For the text-containing cell, return its midpoint in [X, Y] coordinate format. 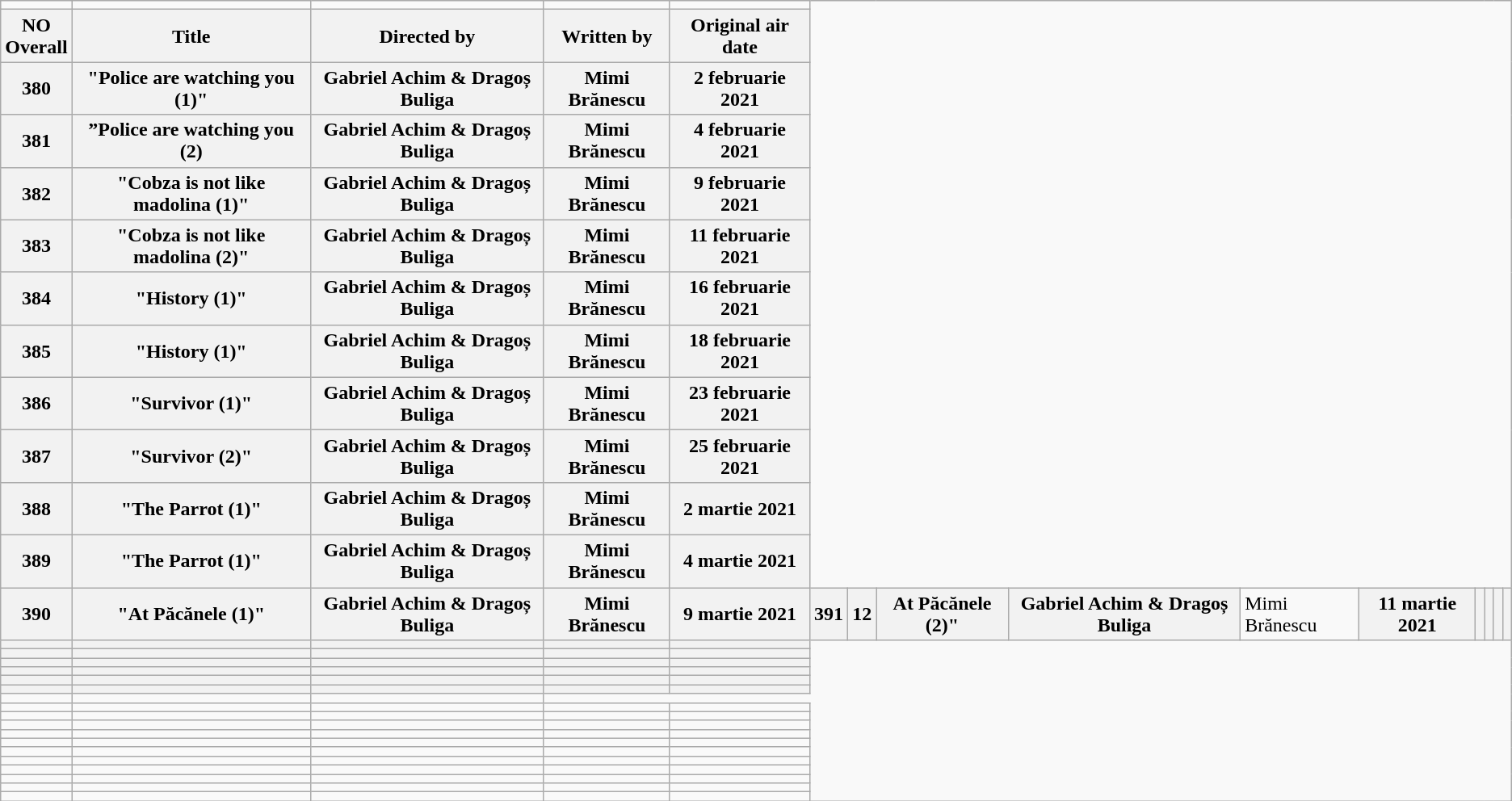
"At Păcănele (1)" [191, 614]
Directed by [426, 36]
18 februarie 2021 [740, 350]
"Survivor (2)" [191, 455]
9 martie 2021 [740, 614]
16 februarie 2021 [740, 299]
380 [36, 89]
25 februarie 2021 [740, 455]
"Cobza is not like madolina (2)" [191, 245]
386 [36, 404]
Title [191, 36]
4 martie 2021 [740, 560]
23 februarie 2021 [740, 404]
391 [829, 614]
2 februarie 2021 [740, 89]
11 martie 2021 [1417, 614]
”Police are watching you (2) [191, 140]
2 martie 2021 [740, 509]
"Survivor (1)" [191, 404]
381 [36, 140]
383 [36, 245]
11 februarie 2021 [740, 245]
4 februarie 2021 [740, 140]
NOOverall [36, 36]
389 [36, 560]
390 [36, 614]
"Cobza is not like madolina (1)" [191, 194]
12 [863, 614]
388 [36, 509]
382 [36, 194]
384 [36, 299]
385 [36, 350]
Original air date [740, 36]
"Police are watching you (1)" [191, 89]
Written by [607, 36]
9 februarie 2021 [740, 194]
At Păcănele (2)" [943, 614]
387 [36, 455]
